Provide the (x, y) coordinate of the cell's center where the given text is located.  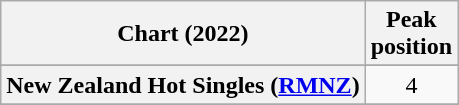
4 (411, 85)
New Zealand Hot Singles (RMNZ) (183, 85)
Peakposition (411, 34)
Chart (2022) (183, 34)
